Scan for the cell matching the given text and deliver its [X, Y] coordinate at center. 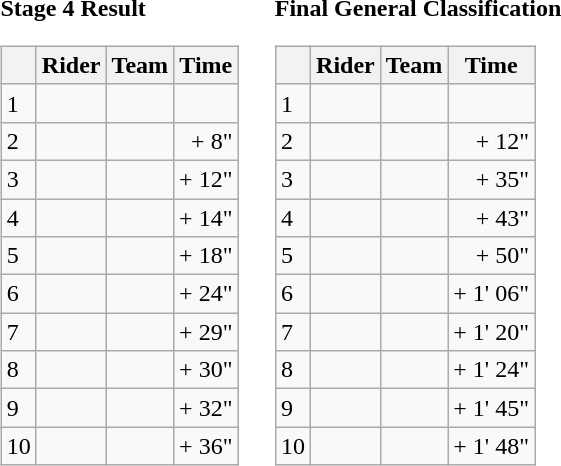
+ 1' 24" [492, 370]
+ 36" [206, 446]
+ 29" [206, 332]
+ 14" [206, 217]
+ 32" [206, 408]
+ 24" [206, 294]
+ 8" [206, 141]
+ 43" [492, 217]
+ 1' 20" [492, 332]
+ 1' 45" [492, 408]
+ 1' 48" [492, 446]
+ 35" [492, 179]
+ 30" [206, 370]
+ 50" [492, 256]
+ 18" [206, 256]
+ 1' 06" [492, 294]
